Detect which cell encompasses the target text, then output its [X, Y] center coordinate. 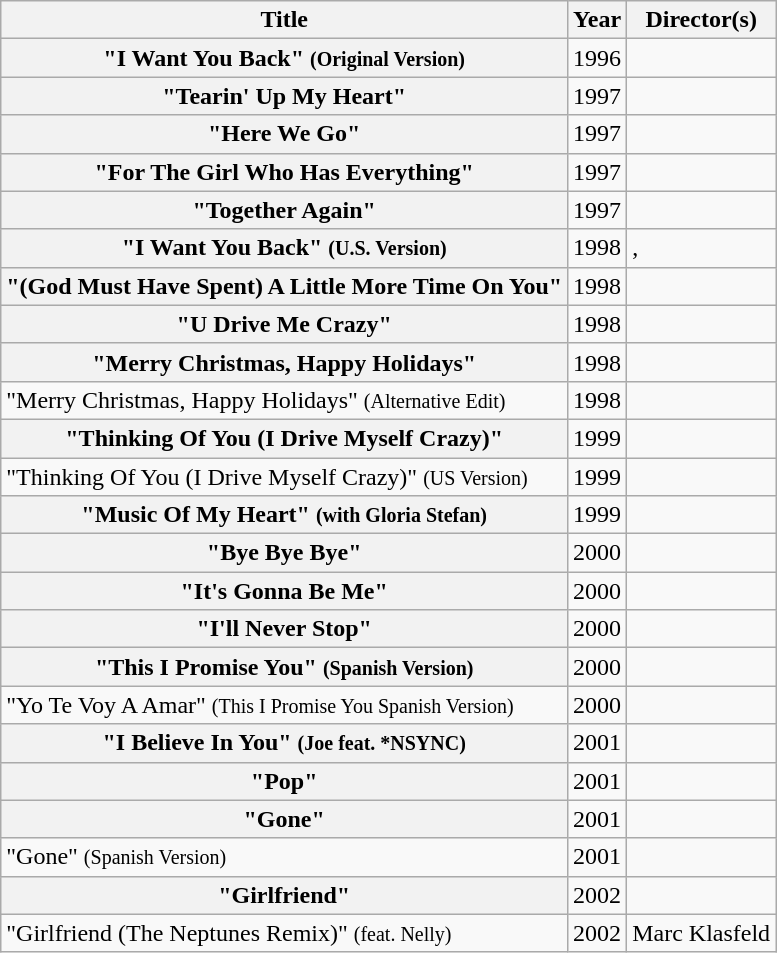
"It's Gonna Be Me" [284, 591]
Marc Klasfeld [702, 933]
"I Believe In You" (Joe feat. *NSYNC) [284, 743]
"Girlfriend" [284, 895]
"Gone" (Spanish Version) [284, 857]
"I'll Never Stop" [284, 629]
"This I Promise You" (Spanish Version) [284, 667]
"I Want You Back" (Original Version) [284, 58]
1996 [598, 58]
"Merry Christmas, Happy Holidays" (Alternative Edit) [284, 400]
"Thinking Of You (I Drive Myself Crazy)" (US Version) [284, 477]
Director(s) [702, 20]
"Girlfriend (The Neptunes Remix)" (feat. Nelly) [284, 933]
"Here We Go" [284, 134]
"Yo Te Voy A Amar" (This I Promise You Spanish Version) [284, 705]
, [702, 248]
"Music Of My Heart" (with Gloria Stefan) [284, 515]
"Thinking Of You (I Drive Myself Crazy)" [284, 438]
"(God Must Have Spent) A Little More Time On You" [284, 286]
"Pop" [284, 781]
Title [284, 20]
"U Drive Me Crazy" [284, 324]
"Bye Bye Bye" [284, 553]
"Tearin' Up My Heart" [284, 96]
"I Want You Back" (U.S. Version) [284, 248]
"Together Again" [284, 210]
"Gone" [284, 819]
Year [598, 20]
"Merry Christmas, Happy Holidays" [284, 362]
"For The Girl Who Has Everything" [284, 172]
